Determine the (X, Y) coordinate at the center of the cell enclosing the given text.  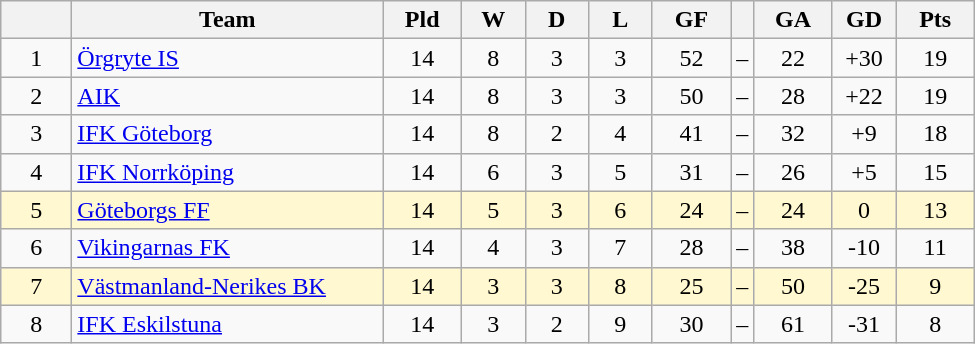
Pts (936, 20)
D (557, 20)
+30 (864, 58)
GF (692, 20)
IFK Norrköping (228, 172)
13 (936, 210)
GA (794, 20)
Göteborgs FF (228, 210)
18 (936, 134)
32 (794, 134)
AIK (228, 96)
Vikingarnas FK (228, 248)
IFK Göteborg (228, 134)
1 (36, 58)
26 (794, 172)
22 (794, 58)
GD (864, 20)
61 (794, 324)
15 (936, 172)
-31 (864, 324)
IFK Eskilstuna (228, 324)
L (621, 20)
-25 (864, 286)
Team (228, 20)
30 (692, 324)
52 (692, 58)
Örgryte IS (228, 58)
31 (692, 172)
Västmanland-Nerikes BK (228, 286)
Pld (422, 20)
+22 (864, 96)
+5 (864, 172)
+9 (864, 134)
11 (936, 248)
-10 (864, 248)
41 (692, 134)
W (493, 20)
38 (794, 248)
0 (864, 210)
25 (692, 286)
